Locate the cell with the specified text and output its [X, Y] center coordinate. 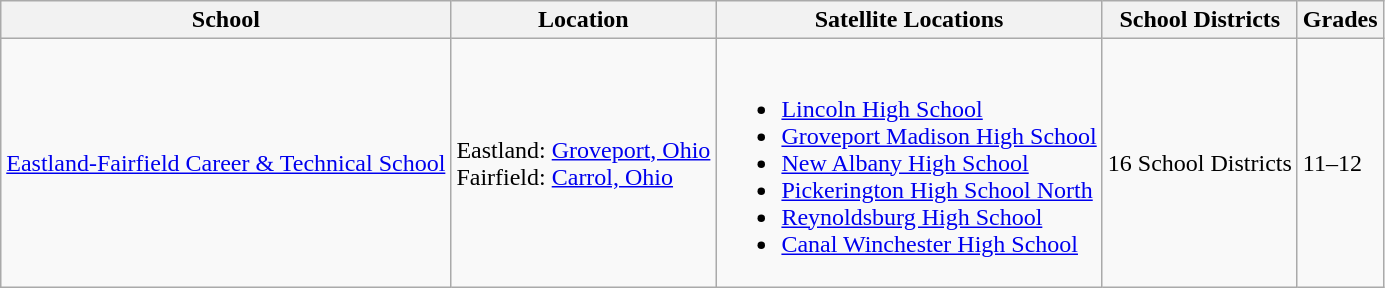
Satellite Locations [909, 20]
School Districts [1200, 20]
School [226, 20]
Eastland-Fairfield Career & Technical School [226, 163]
16 School Districts [1200, 163]
11–12 [1340, 163]
Grades [1340, 20]
Eastland: Groveport, OhioFairfield: Carrol, Ohio [584, 163]
Location [584, 20]
